Find where the given text appears and provide that cell's center as (x, y) coordinate. 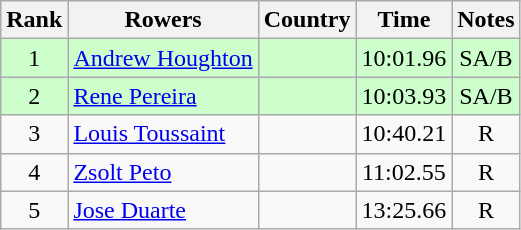
3 (34, 134)
Rowers (163, 20)
4 (34, 172)
Andrew Houghton (163, 58)
11:02.55 (404, 172)
10:01.96 (404, 58)
Rank (34, 20)
Time (404, 20)
Zsolt Peto (163, 172)
Rene Pereira (163, 96)
13:25.66 (404, 210)
10:40.21 (404, 134)
Notes (486, 20)
Louis Toussaint (163, 134)
1 (34, 58)
Jose Duarte (163, 210)
5 (34, 210)
10:03.93 (404, 96)
Country (307, 20)
2 (34, 96)
